Find where the given text appears and provide that cell's center as [x, y] coordinate. 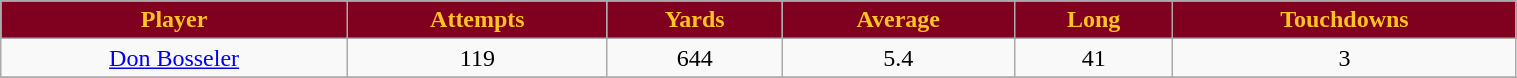
Player [174, 20]
5.4 [898, 58]
3 [1344, 58]
Don Bosseler [174, 58]
Attempts [477, 20]
Yards [694, 20]
644 [694, 58]
Average [898, 20]
119 [477, 58]
Long [1093, 20]
41 [1093, 58]
Touchdowns [1344, 20]
